Scan for the cell matching the given text and deliver its (X, Y) coordinate at center. 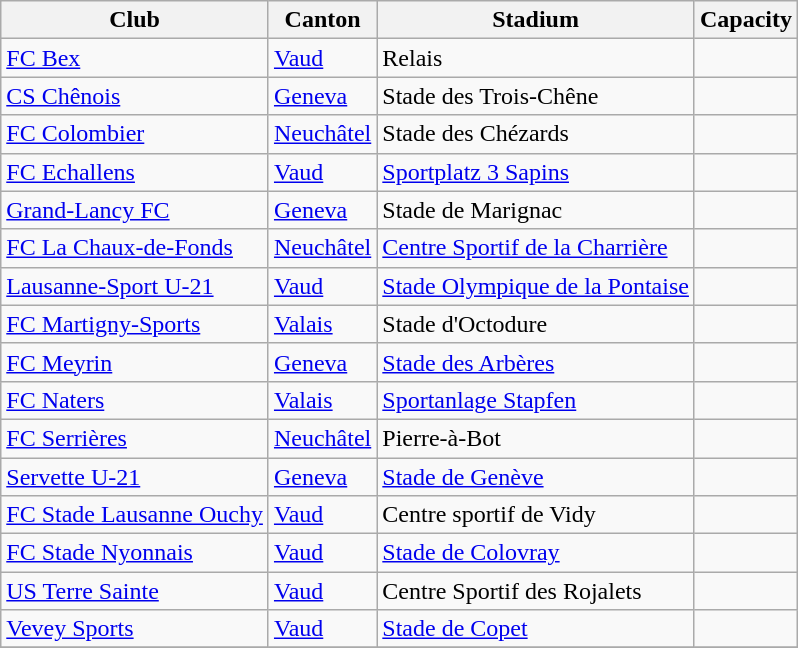
FC La Chaux-de-Fonds (135, 248)
Capacity (746, 20)
Stadium (536, 20)
FC Stade Lausanne Ouchy (135, 515)
Vevey Sports (135, 629)
Lausanne-Sport U-21 (135, 286)
Centre Sportif de la Charrière (536, 248)
Stade des Arbères (536, 362)
FC Serrières (135, 438)
Stade de Colovray (536, 553)
FC Bex (135, 58)
Stade de Genève (536, 477)
FC Colombier (135, 134)
FC Meyrin (135, 362)
Sportanlage Stapfen (536, 400)
US Terre Sainte (135, 591)
Servette U-21 (135, 477)
FC Echallens (135, 172)
CS Chênois (135, 96)
Stade de Copet (536, 629)
Stade d'Octodure (536, 324)
Grand-Lancy FC (135, 210)
FC Stade Nyonnais (135, 553)
Stade de Marignac (536, 210)
Centre Sportif des Rojalets (536, 591)
Stade des Trois-Chêne (536, 96)
Sportplatz 3 Sapins (536, 172)
FC Naters (135, 400)
Canton (322, 20)
Stade des Chézards (536, 134)
Club (135, 20)
FC Martigny-Sports (135, 324)
Centre sportif de Vidy (536, 515)
Relais (536, 58)
Stade Olympique de la Pontaise (536, 286)
Pierre-à-Bot (536, 438)
